Scan for the cell matching the given text and deliver its (X, Y) coordinate at center. 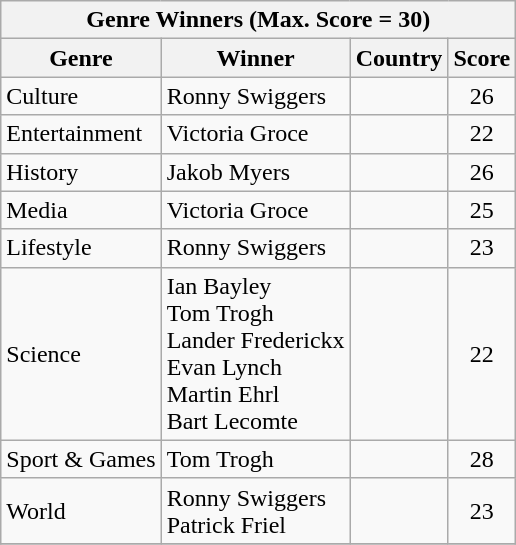
Entertainment (81, 134)
Ian BayleyTom TroghLander FrederickxEvan LynchMartin EhrlBart Lecomte (256, 354)
Ronny SwiggersPatrick Friel (256, 510)
Sport & Games (81, 459)
Media (81, 210)
Lifestyle (81, 248)
Score (482, 58)
Winner (256, 58)
Jakob Myers (256, 172)
World (81, 510)
Genre Winners (Max. Score = 30) (258, 20)
Culture (81, 96)
History (81, 172)
Country (399, 58)
28 (482, 459)
25 (482, 210)
Genre (81, 58)
Science (81, 354)
Tom Trogh (256, 459)
